Pinpoint the cell where the given text exists, returning its [X, Y] midpoint coordinate. 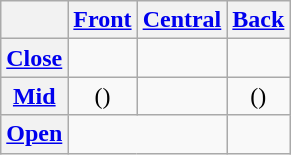
Front [102, 20]
Close [34, 58]
Back [258, 20]
Mid [34, 96]
Open [34, 134]
Central [182, 20]
